Identify which cell holds the provided text, then report its [x, y] central coordinate. 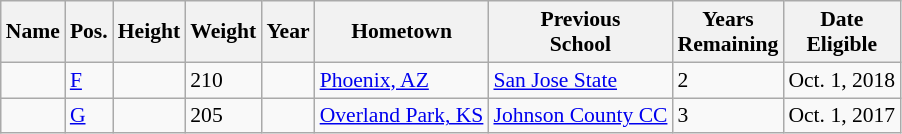
Height [149, 32]
YearsRemaining [728, 32]
Oct. 1, 2017 [842, 116]
DateEligible [842, 32]
Name [33, 32]
Pos. [89, 32]
Phoenix, AZ [402, 80]
Overland Park, KS [402, 116]
3 [728, 116]
F [89, 80]
210 [223, 80]
2 [728, 80]
Year [288, 32]
Johnson County CC [580, 116]
San Jose State [580, 80]
Weight [223, 32]
G [89, 116]
205 [223, 116]
Hometown [402, 32]
Oct. 1, 2018 [842, 80]
PreviousSchool [580, 32]
